Pinpoint the cell where the given text exists, returning its [X, Y] midpoint coordinate. 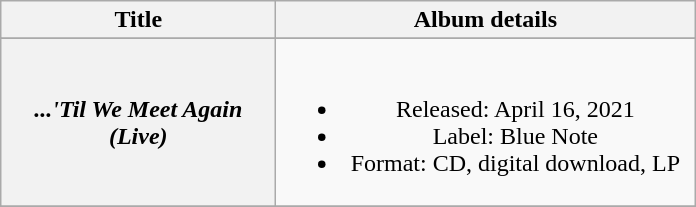
...'Til We Meet Again (Live) [138, 122]
Album details [486, 20]
Title [138, 20]
Released: April 16, 2021Label: Blue NoteFormat: CD, digital download, LP [486, 122]
